Determine the (X, Y) coordinate at the center of the cell enclosing the given text.  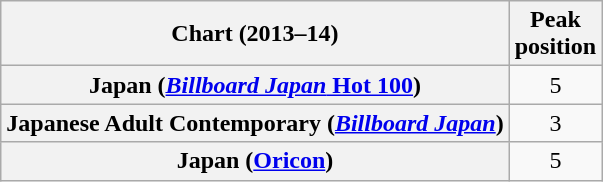
Chart (2013–14) (255, 34)
Japan (Billboard Japan Hot 100) (255, 85)
Japanese Adult Contemporary (Billboard Japan) (255, 123)
3 (555, 123)
Peakposition (555, 34)
Japan (Oricon) (255, 161)
